Scan for the cell matching the given text and deliver its [X, Y] coordinate at center. 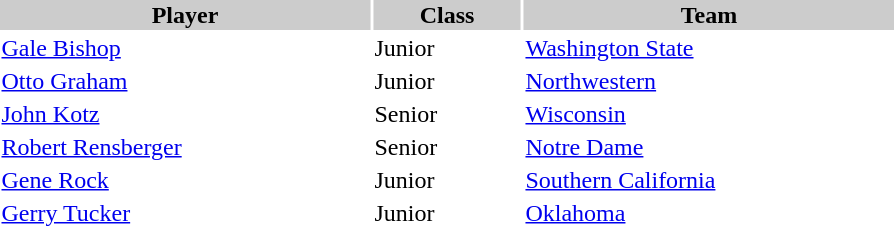
Northwestern [709, 81]
Washington State [709, 48]
Gene Rock [185, 180]
Southern California [709, 180]
Class [447, 15]
Otto Graham [185, 81]
Team [709, 15]
Gale Bishop [185, 48]
Notre Dame [709, 147]
Player [185, 15]
Wisconsin [709, 114]
Robert Rensberger [185, 147]
John Kotz [185, 114]
